Pinpoint the cell where the given text exists, returning its [x, y] midpoint coordinate. 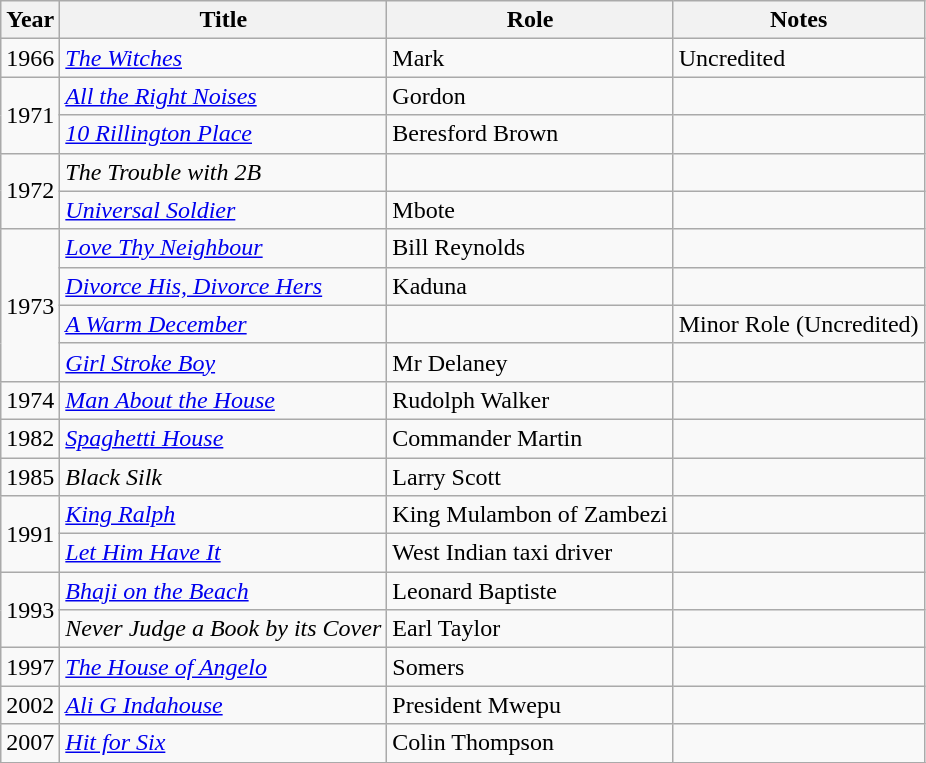
Beresford Brown [530, 134]
Never Judge a Book by its Cover [224, 629]
Black Silk [224, 477]
Leonard Baptiste [530, 591]
Man About the House [224, 400]
10 Rillington Place [224, 134]
1993 [30, 610]
Girl Stroke Boy [224, 362]
Hit for Six [224, 743]
All the Right Noises [224, 96]
2007 [30, 743]
Mr Delaney [530, 362]
1982 [30, 438]
Earl Taylor [530, 629]
Minor Role (Uncredited) [798, 324]
Kaduna [530, 286]
2002 [30, 705]
The House of Angelo [224, 667]
King Mulambon of Zambezi [530, 515]
King Ralph [224, 515]
1966 [30, 58]
Spaghetti House [224, 438]
1985 [30, 477]
Role [530, 20]
Love Thy Neighbour [224, 248]
Larry Scott [530, 477]
1972 [30, 191]
Somers [530, 667]
Bill Reynolds [530, 248]
President Mwepu [530, 705]
Divorce His, Divorce Hers [224, 286]
Notes [798, 20]
Title [224, 20]
Mbote [530, 210]
West Indian taxi driver [530, 553]
Let Him Have It [224, 553]
Uncredited [798, 58]
1974 [30, 400]
Colin Thompson [530, 743]
Year [30, 20]
Gordon [530, 96]
Rudolph Walker [530, 400]
The Trouble with 2B [224, 172]
1971 [30, 115]
1991 [30, 534]
Universal Soldier [224, 210]
Ali G Indahouse [224, 705]
Bhaji on the Beach [224, 591]
The Witches [224, 58]
Commander Martin [530, 438]
1973 [30, 305]
A Warm December [224, 324]
Mark [530, 58]
1997 [30, 667]
